Return the (x, y) coordinate for the center point of the cell that contains the specified text.  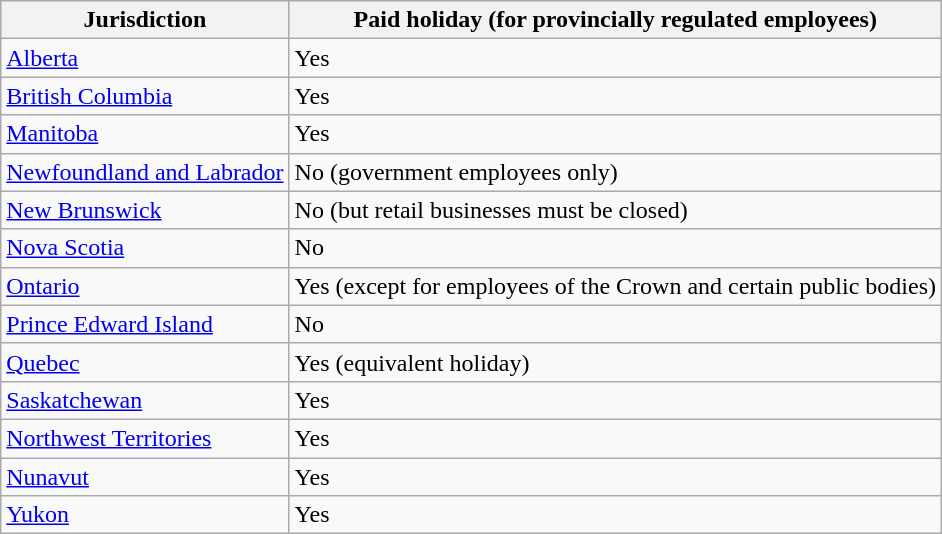
Yes (equivalent holiday) (615, 362)
Yes (except for employees of the Crown and certain public bodies) (615, 286)
Manitoba (145, 134)
Yukon (145, 515)
Ontario (145, 286)
No (government employees only) (615, 172)
Prince Edward Island (145, 324)
Jurisdiction (145, 20)
Nunavut (145, 477)
Alberta (145, 58)
Northwest Territories (145, 438)
British Columbia (145, 96)
Quebec (145, 362)
Newfoundland and Labrador (145, 172)
New Brunswick (145, 210)
Nova Scotia (145, 248)
Paid holiday (for provincially regulated employees) (615, 20)
No (but retail businesses must be closed) (615, 210)
Saskatchewan (145, 400)
